Search for the cell housing the specified text and yield its [x, y] center coordinate. 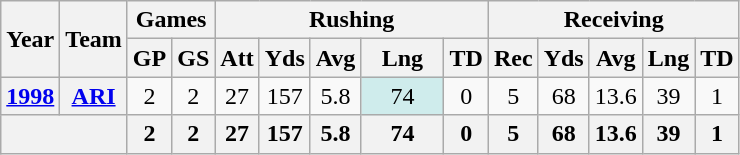
1998 [30, 96]
ARI [94, 96]
Att [237, 58]
Games [170, 20]
Year [30, 39]
GP [149, 58]
Team [94, 39]
Rushing [352, 20]
Rec [513, 58]
Receiving [614, 20]
GS [194, 58]
